Output the (x, y) coordinate of the center of the cell containing the given text.  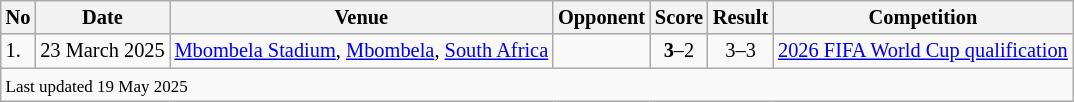
No (18, 17)
3–2 (679, 51)
Result (740, 17)
Date (102, 17)
Venue (362, 17)
Mbombela Stadium, Mbombela, South Africa (362, 51)
23 March 2025 (102, 51)
Competition (923, 17)
Opponent (602, 17)
2026 FIFA World Cup qualification (923, 51)
Score (679, 17)
1. (18, 51)
3–3 (740, 51)
Last updated 19 May 2025 (537, 85)
